Output the [x, y] coordinate of the center of the cell containing the given text.  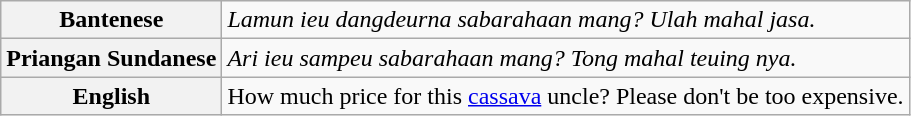
Ari ieu sampeu sabarahaan mang? Tong mahal teuing nya. [566, 58]
Priangan Sundanese [112, 58]
Bantenese [112, 20]
Lamun ieu dangdeurna sabarahaan mang? Ulah mahal jasa. [566, 20]
How much price for this cassava uncle? Please don't be too expensive. [566, 96]
English [112, 96]
